Return (x, y) of the center of cell containing provided text 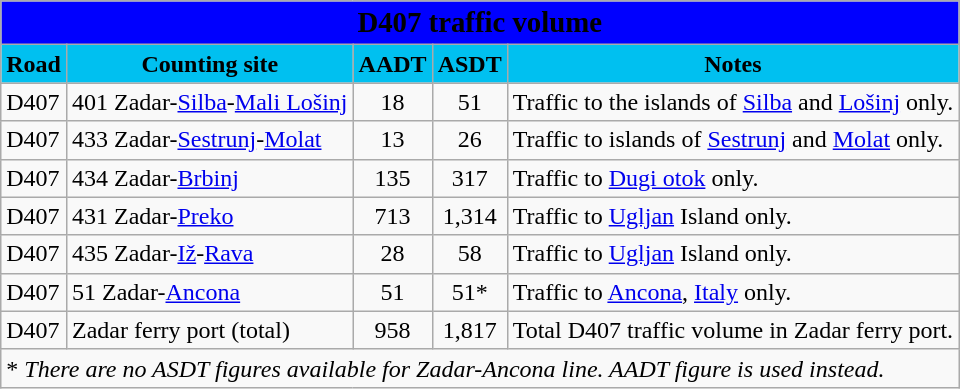
D407 traffic volume (480, 23)
18 (392, 102)
431 Zadar-Preko (210, 216)
Traffic to the islands of Silba and Lošinj only. (733, 102)
435 Zadar-Iž-Rava (210, 254)
Traffic to Dugi otok only. (733, 178)
434 Zadar-Brbinj (210, 178)
* There are no ASDT figures available for Zadar-Ancona line. AADT figure is used instead. (480, 368)
401 Zadar-Silba-Mali Lošinj (210, 102)
Zadar ferry port (total) (210, 330)
51* (470, 292)
958 (392, 330)
Traffic to Ancona, Italy only. (733, 292)
1,314 (470, 216)
26 (470, 140)
1,817 (470, 330)
433 Zadar-Sestrunj-Molat (210, 140)
713 (392, 216)
AADT (392, 64)
Traffic to islands of Sestrunj and Molat only. (733, 140)
ASDT (470, 64)
51 Zadar-Ancona (210, 292)
Counting site (210, 64)
135 (392, 178)
Notes (733, 64)
28 (392, 254)
58 (470, 254)
13 (392, 140)
317 (470, 178)
Total D407 traffic volume in Zadar ferry port. (733, 330)
Road (34, 64)
